Detect which cell encompasses the target text, then output its [X, Y] center coordinate. 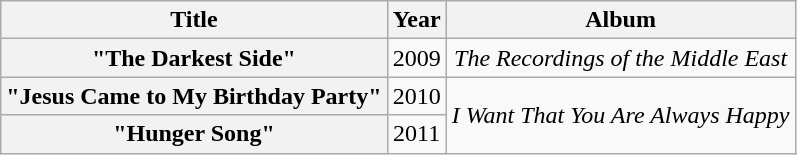
"The Darkest Side" [194, 58]
Album [620, 20]
Year [416, 20]
Title [194, 20]
2010 [416, 96]
"Hunger Song" [194, 134]
2011 [416, 134]
The Recordings of the Middle East [620, 58]
"Jesus Came to My Birthday Party" [194, 96]
2009 [416, 58]
I Want That You Are Always Happy [620, 115]
